Determine the (x, y) coordinate at the center of the cell enclosing the given text.  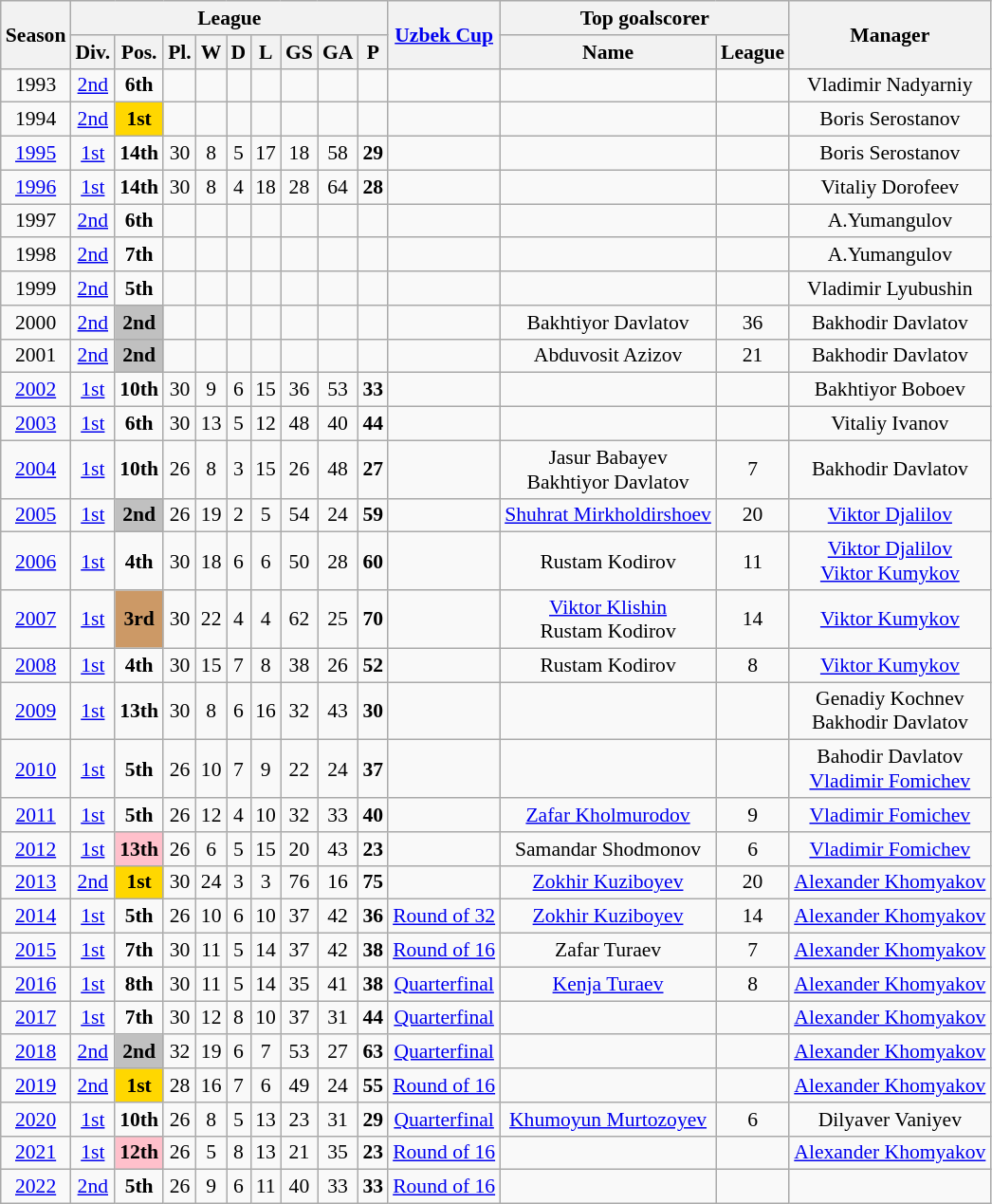
2011 (36, 815)
1995 (36, 154)
12th (138, 1153)
GA (338, 52)
2008 (36, 665)
Round of 32 (444, 917)
64 (338, 187)
2007 (36, 619)
54 (300, 515)
1993 (36, 85)
41 (338, 984)
50 (300, 562)
2014 (36, 917)
W (211, 52)
2 (238, 515)
1994 (36, 120)
Vitaliy Ivanov (890, 424)
2006 (36, 562)
62 (300, 619)
63 (373, 1052)
2018 (36, 1052)
Pos. (138, 52)
1996 (36, 187)
49 (300, 1085)
2017 (36, 1018)
Vladimir Nadyarniy (890, 85)
76 (300, 882)
17 (266, 154)
2013 (36, 882)
70 (373, 619)
1998 (36, 255)
2019 (36, 1085)
Jasur Babayev Bakhtiyor Davlatov (608, 469)
Top goalscorer (645, 18)
Vladimir Lyubushin (890, 288)
D (238, 52)
2015 (36, 951)
55 (373, 1085)
Abduvosit Azizov (608, 356)
2001 (36, 356)
2003 (36, 424)
Vitaliy Dorofeev (890, 187)
2016 (36, 984)
2000 (36, 323)
Bahodir Davlatov Vladimir Fomichev (890, 769)
Div. (93, 52)
GS (300, 52)
Samandar Shodmonov (608, 849)
2021 (36, 1153)
Kenja Turaev (608, 984)
2012 (36, 849)
Dilyaver Vaniyev (890, 1120)
Zafar Turaev (608, 951)
P (373, 52)
Genadiy Kochnev Bakhodir Davlatov (890, 712)
L (266, 52)
25 (338, 619)
Name (608, 52)
75 (373, 882)
1999 (36, 288)
Pl. (180, 52)
Viktor Djalilov Viktor Kumykov (890, 562)
52 (373, 665)
2022 (36, 1187)
Zafar Kholmurodov (608, 815)
Khumoyun Murtozoyev (608, 1120)
60 (373, 562)
Season (36, 34)
Bakhtiyor Davlatov (608, 323)
Viktor Klishin Rustam Kodirov (608, 619)
Uzbek Cup (444, 34)
1997 (36, 221)
Viktor Djalilov (890, 515)
2004 (36, 469)
58 (338, 154)
3rd (138, 619)
59 (373, 515)
2020 (36, 1120)
Shuhrat Mirkholdirshoev (608, 515)
Manager (890, 34)
2005 (36, 515)
8th (138, 984)
2009 (36, 712)
2010 (36, 769)
Bakhtiyor Boboev (890, 390)
2002 (36, 390)
